Determine the [X, Y] coordinate at the center of the cell enclosing the given text.  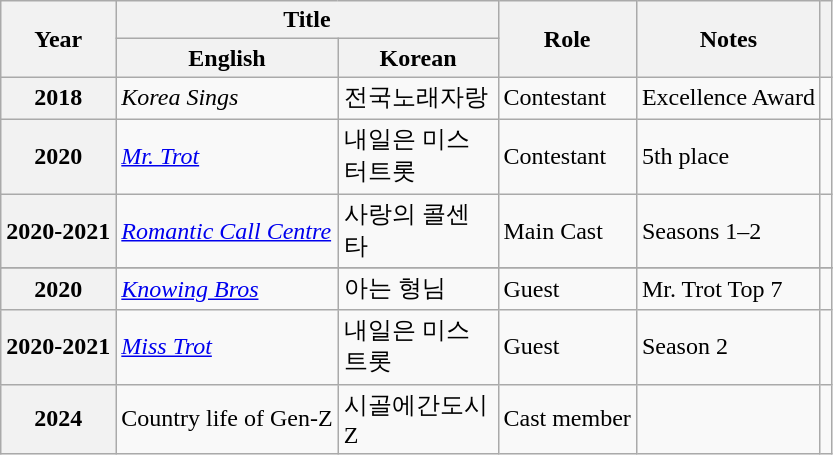
Seasons 1–2 [728, 231]
Main Cast [567, 231]
Miss Trot [227, 347]
Mr. Trot Top 7 [728, 290]
2018 [58, 98]
Knowing Bros [227, 290]
Year [58, 39]
내일은 미스터트롯 [418, 156]
내일은 미스트롯 [418, 347]
전국노래자랑 [418, 98]
Season 2 [728, 347]
시골에간도시Z [418, 419]
Excellence Award [728, 98]
English [227, 58]
Mr. Trot [227, 156]
Title [307, 20]
Romantic Call Centre [227, 231]
사랑의 콜센타 [418, 231]
2024 [58, 419]
아는 형님 [418, 290]
Country life of Gen-Z [227, 419]
Role [567, 39]
Cast member [567, 419]
Korea Sings [227, 98]
5th place [728, 156]
Notes [728, 39]
Korean [418, 58]
